Return (x, y) of the center of cell containing provided text 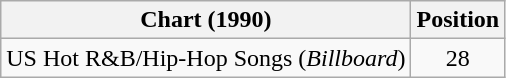
28 (458, 58)
Position (458, 20)
US Hot R&B/Hip-Hop Songs (Billboard) (206, 58)
Chart (1990) (206, 20)
